Output the (X, Y) coordinate of the center of the cell containing the given text.  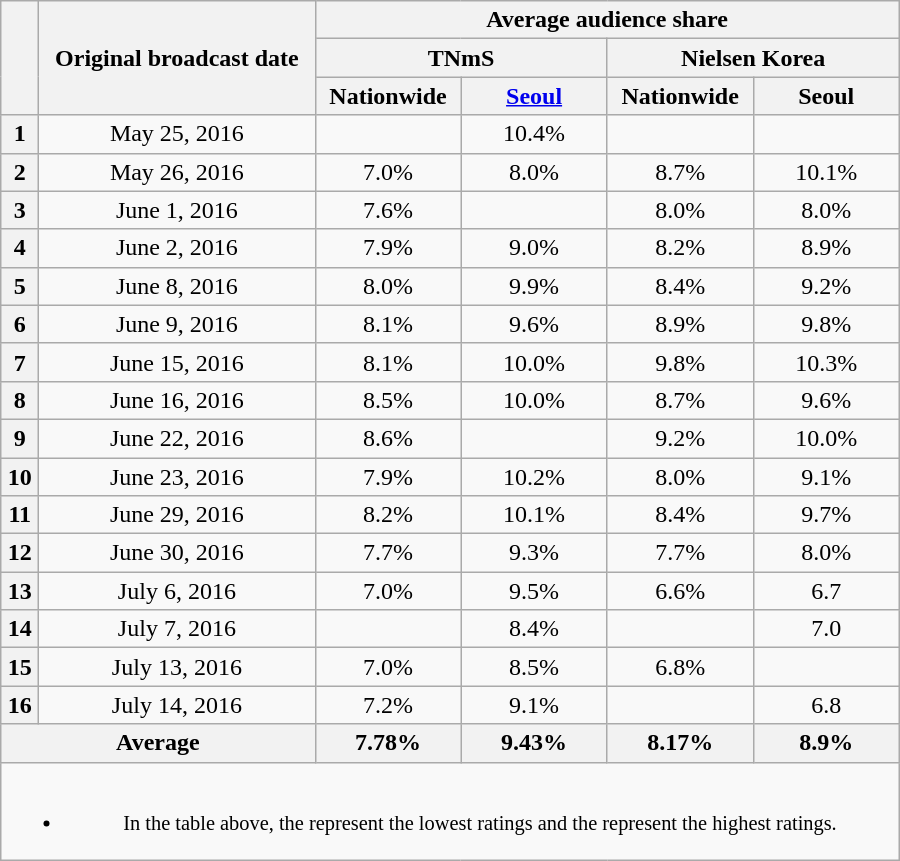
12 (20, 553)
Average audience share (607, 20)
June 16, 2016 (177, 400)
13 (20, 591)
7.78% (388, 743)
14 (20, 629)
8 (20, 400)
6.8% (680, 667)
June 8, 2016 (177, 286)
9.9% (534, 286)
July 6, 2016 (177, 591)
6.6% (680, 591)
6 (20, 324)
16 (20, 705)
8.6% (388, 438)
9.7% (826, 515)
10.4% (534, 134)
4 (20, 248)
9 (20, 438)
9.0% (534, 248)
6.7 (826, 591)
7.6% (388, 210)
Nielsen Korea (753, 58)
Original broadcast date (177, 58)
6.8 (826, 705)
June 1, 2016 (177, 210)
15 (20, 667)
10 (20, 477)
1 (20, 134)
June 29, 2016 (177, 515)
Average (158, 743)
10.3% (826, 362)
June 9, 2016 (177, 324)
2 (20, 172)
7.0 (826, 629)
9.43% (534, 743)
In the table above, the represent the lowest ratings and the represent the highest ratings. (450, 811)
9.5% (534, 591)
July 14, 2016 (177, 705)
9.3% (534, 553)
3 (20, 210)
May 25, 2016 (177, 134)
TNmS (461, 58)
June 22, 2016 (177, 438)
7.2% (388, 705)
July 13, 2016 (177, 667)
8.17% (680, 743)
11 (20, 515)
5 (20, 286)
June 23, 2016 (177, 477)
7 (20, 362)
June 30, 2016 (177, 553)
10.2% (534, 477)
July 7, 2016 (177, 629)
May 26, 2016 (177, 172)
June 15, 2016 (177, 362)
June 2, 2016 (177, 248)
